Identify which cell holds the provided text, then report its (X, Y) central coordinate. 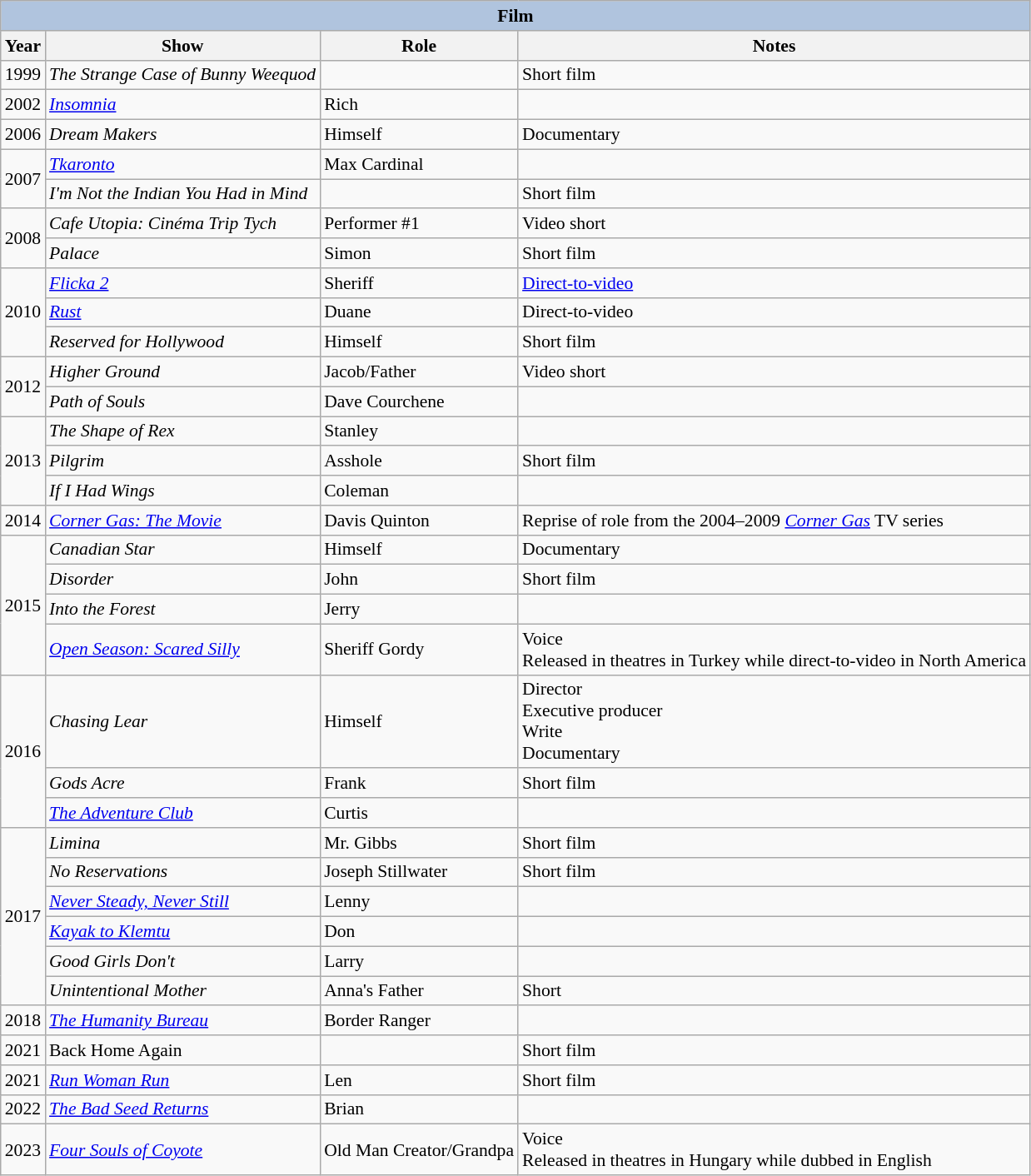
Performer #1 (419, 224)
Notes (774, 46)
2016 (23, 751)
2015 (23, 605)
Sheriff (419, 283)
John (419, 580)
Back Home Again (182, 1050)
Coleman (419, 491)
Curtis (419, 813)
Jerry (419, 610)
Dave Courchene (419, 401)
2008 (23, 238)
Simon (419, 253)
Director Executive producerWrite Documentary (774, 721)
Never Steady, Never Still (182, 902)
Duane (419, 312)
Disorder (182, 580)
Anna's Father (419, 991)
Palace (182, 253)
Canadian Star (182, 550)
2013 (23, 461)
2023 (23, 1149)
Don (419, 932)
Into the Forest (182, 610)
Short (774, 991)
Len (419, 1080)
Border Ranger (419, 1021)
Joseph Stillwater (419, 872)
Cafe Utopia: Cinéma Trip Tych (182, 224)
If I Had Wings (182, 491)
Asshole (419, 461)
Chasing Lear (182, 721)
The Bad Seed Returns (182, 1109)
Open Season: Scared Silly (182, 650)
The Humanity Bureau (182, 1021)
Good Girls Don't (182, 961)
Rust (182, 312)
2012 (23, 386)
1999 (23, 75)
Four Souls of Coyote (182, 1149)
Rich (419, 105)
Sheriff Gordy (419, 650)
Year (23, 46)
Limina (182, 843)
Larry (419, 961)
2006 (23, 135)
Brian (419, 1109)
No Reservations (182, 872)
Davis Quinton (419, 521)
Higher Ground (182, 372)
Mr. Gibbs (419, 843)
Reprise of role from the 2004–2009 Corner Gas TV series (774, 521)
I'm Not the Indian You Had in Mind (182, 194)
Max Cardinal (419, 164)
The Adventure Club (182, 813)
2022 (23, 1109)
Lenny (419, 902)
2007 (23, 178)
Voice Released in theatres in Turkey while direct-to-video in North America (774, 650)
Corner Gas: The Movie (182, 521)
Insomnia (182, 105)
The Shape of Rex (182, 431)
2002 (23, 105)
2017 (23, 917)
Path of Souls (182, 401)
Stanley (419, 431)
Reserved for Hollywood (182, 342)
The Strange Case of Bunny Weequod (182, 75)
Old Man Creator/Grandpa (419, 1149)
2018 (23, 1021)
Dream Makers (182, 135)
Run Woman Run (182, 1080)
Frank (419, 784)
Role (419, 46)
Gods Acre (182, 784)
Voice Released in theatres in Hungary while dubbed in English (774, 1149)
2010 (23, 313)
Film (515, 16)
Pilgrim (182, 461)
Unintentional Mother (182, 991)
Tkaronto (182, 164)
Jacob/Father (419, 372)
Kayak to Klemtu (182, 932)
Show (182, 46)
2014 (23, 521)
Flicka 2 (182, 283)
